Output the (X, Y) coordinate of the center of the cell containing the given text.  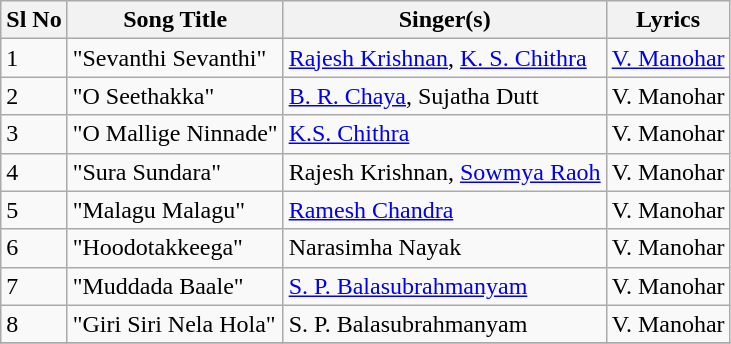
Ramesh Chandra (444, 210)
1 (34, 58)
Lyrics (668, 20)
Narasimha Nayak (444, 248)
5 (34, 210)
Rajesh Krishnan, Sowmya Raoh (444, 172)
"Hoodotakkeega" (175, 248)
7 (34, 286)
Rajesh Krishnan, K. S. Chithra (444, 58)
8 (34, 324)
Sl No (34, 20)
"Giri Siri Nela Hola" (175, 324)
Singer(s) (444, 20)
"Muddada Baale" (175, 286)
Song Title (175, 20)
6 (34, 248)
3 (34, 134)
"Sevanthi Sevanthi" (175, 58)
4 (34, 172)
"O Seethakka" (175, 96)
B. R. Chaya, Sujatha Dutt (444, 96)
"Malagu Malagu" (175, 210)
"O Mallige Ninnade" (175, 134)
"Sura Sundara" (175, 172)
2 (34, 96)
K.S. Chithra (444, 134)
